Find where the given text appears and provide that cell's center as [X, Y] coordinate. 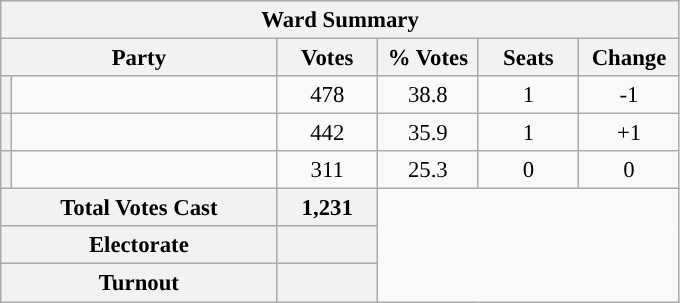
% Votes [428, 58]
Seats [528, 58]
Change [630, 58]
-1 [630, 95]
478 [328, 95]
25.3 [428, 170]
Ward Summary [340, 20]
Electorate [139, 245]
442 [328, 133]
Votes [328, 58]
35.9 [428, 133]
Turnout [139, 283]
311 [328, 170]
1,231 [328, 208]
Total Votes Cast [139, 208]
+1 [630, 133]
38.8 [428, 95]
Party [139, 58]
